Return (X, Y) of the center of cell containing provided text 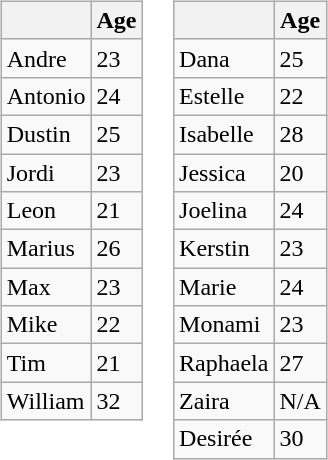
Monami (224, 325)
30 (300, 439)
Kerstin (224, 249)
28 (300, 134)
26 (116, 249)
Joelina (224, 211)
Andre (46, 58)
N/A (300, 401)
Marie (224, 287)
27 (300, 363)
Zaira (224, 401)
Desirée (224, 439)
Estelle (224, 96)
Raphaela (224, 363)
Jessica (224, 173)
Leon (46, 211)
Isabelle (224, 134)
Max (46, 287)
Tim (46, 363)
Marius (46, 249)
Jordi (46, 173)
Antonio (46, 96)
Mike (46, 325)
William (46, 401)
Dana (224, 58)
20 (300, 173)
32 (116, 401)
Dustin (46, 134)
